From the cell containing the given text, extract its center point as (X, Y) coordinate. 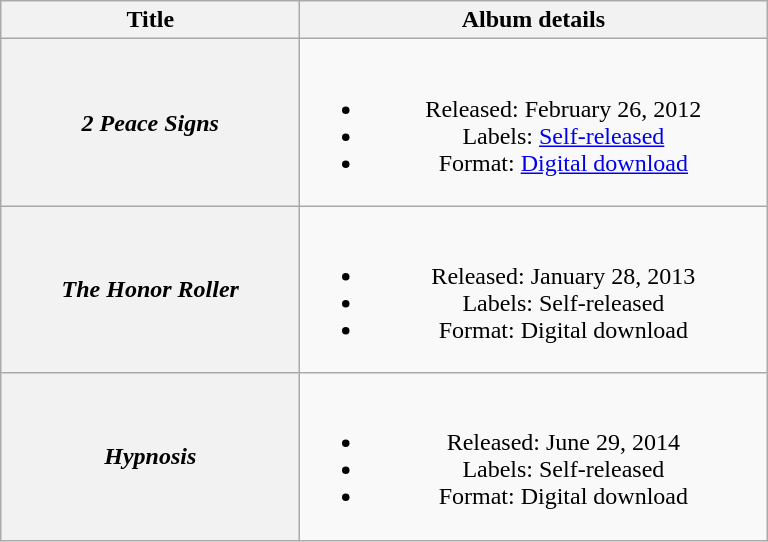
Released: February 26, 2012Labels: Self-releasedFormat: Digital download (534, 122)
2 Peace Signs (150, 122)
Title (150, 20)
Released: June 29, 2014Labels: Self-releasedFormat: Digital download (534, 456)
Released: January 28, 2013Labels: Self-releasedFormat: Digital download (534, 290)
Hypnosis (150, 456)
Album details (534, 20)
The Honor Roller (150, 290)
